Capture the cell that displays the provided text and extract its [X, Y] central coordinate. 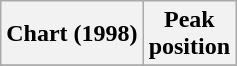
Chart (1998) [72, 34]
Peakposition [189, 34]
